Search for the cell housing the specified text and yield its [X, Y] center coordinate. 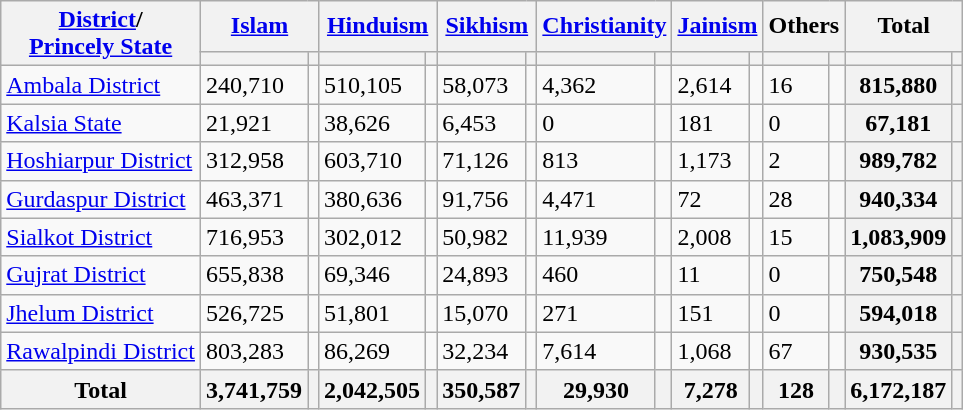
716,953 [254, 237]
11 [711, 275]
350,587 [482, 389]
Gurdaspur District [101, 199]
128 [796, 389]
655,838 [254, 275]
940,334 [898, 199]
803,283 [254, 351]
50,982 [482, 237]
1,083,909 [898, 237]
Gujrat District [101, 275]
29,930 [596, 389]
11,939 [596, 237]
750,548 [898, 275]
15,070 [482, 313]
6,453 [482, 123]
7,614 [596, 351]
Ambala District [101, 85]
91,756 [482, 199]
1,173 [711, 161]
16 [796, 85]
Kalsia State [101, 123]
2,008 [711, 237]
2 [796, 161]
67,181 [898, 123]
240,710 [254, 85]
7,278 [711, 389]
813 [596, 161]
15 [796, 237]
28 [796, 199]
151 [711, 313]
71,126 [482, 161]
72 [711, 199]
Hinduism [378, 26]
32,234 [482, 351]
271 [596, 313]
2,614 [711, 85]
460 [596, 275]
380,636 [372, 199]
930,535 [898, 351]
312,958 [254, 161]
1,068 [711, 351]
Jhelum District [101, 313]
69,346 [372, 275]
510,105 [372, 85]
603,710 [372, 161]
District/Princely State [101, 34]
594,018 [898, 313]
86,269 [372, 351]
4,471 [596, 199]
463,371 [254, 199]
Islam [259, 26]
24,893 [482, 275]
4,362 [596, 85]
58,073 [482, 85]
302,012 [372, 237]
526,725 [254, 313]
21,921 [254, 123]
Sikhism [487, 26]
Hoshiarpur District [101, 161]
989,782 [898, 161]
Others [804, 26]
3,741,759 [254, 389]
181 [711, 123]
Sialkot District [101, 237]
51,801 [372, 313]
38,626 [372, 123]
Rawalpindi District [101, 351]
Christianity [604, 26]
Jainism [718, 26]
815,880 [898, 85]
6,172,187 [898, 389]
2,042,505 [372, 389]
67 [796, 351]
